Capture the cell that displays the provided text and extract its [x, y] central coordinate. 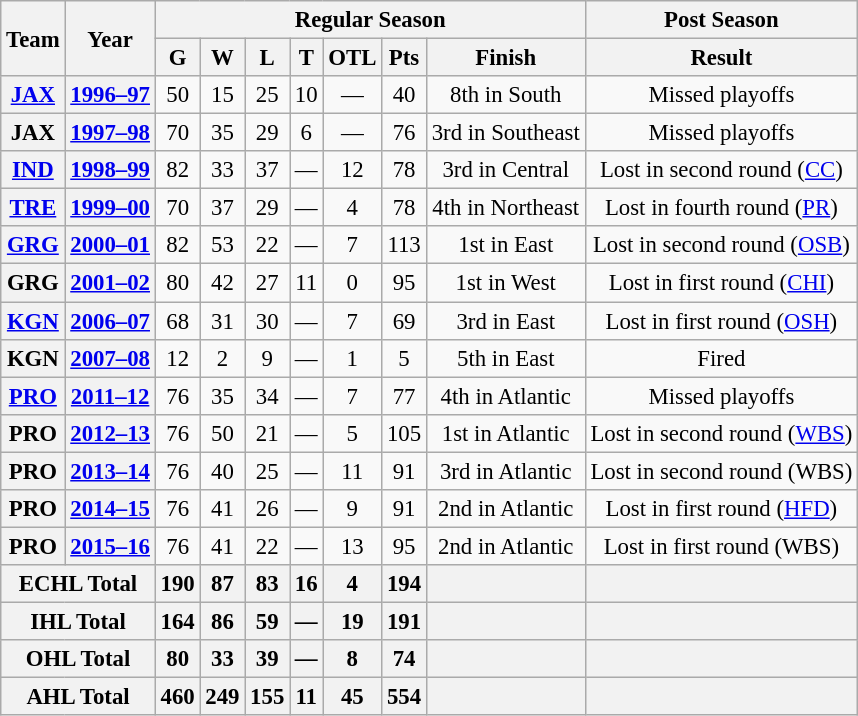
30 [268, 321]
83 [268, 584]
1 [352, 358]
W [222, 58]
194 [404, 584]
Pts [404, 58]
16 [306, 584]
T [306, 58]
190 [178, 584]
13 [352, 546]
113 [404, 245]
1st in East [506, 245]
21 [268, 433]
1998–99 [110, 170]
Lost in second round (CC) [722, 170]
Lost in fourth round (PR) [722, 208]
ECHL Total [78, 584]
69 [404, 321]
3rd in Southeast [506, 133]
2001–02 [110, 283]
IHL Total [78, 621]
39 [268, 659]
2000–01 [110, 245]
10 [306, 95]
86 [222, 621]
155 [268, 697]
Result [722, 58]
45 [352, 697]
8 [352, 659]
249 [222, 697]
15 [222, 95]
74 [404, 659]
554 [404, 697]
2012–13 [110, 433]
0 [352, 283]
Fired [722, 358]
1999–00 [110, 208]
53 [222, 245]
AHL Total [78, 697]
59 [268, 621]
68 [178, 321]
Regular Season [370, 20]
191 [404, 621]
Lost in second round (OSB) [722, 245]
1996–97 [110, 95]
5th in East [506, 358]
3rd in Atlantic [506, 471]
2006–07 [110, 321]
27 [268, 283]
87 [222, 584]
105 [404, 433]
3rd in East [506, 321]
2 [222, 358]
G [178, 58]
Post Season [722, 20]
Lost in first round (HFD) [722, 509]
4th in Northeast [506, 208]
2007–08 [110, 358]
Team [33, 38]
31 [222, 321]
42 [222, 283]
OTL [352, 58]
Lost in first round (WBS) [722, 546]
3rd in Central [506, 170]
L [268, 58]
2014–15 [110, 509]
77 [404, 396]
26 [268, 509]
2015–16 [110, 546]
6 [306, 133]
1997–98 [110, 133]
164 [178, 621]
Finish [506, 58]
TRE [33, 208]
2013–14 [110, 471]
4th in Atlantic [506, 396]
1st in Atlantic [506, 433]
Lost in first round (CHI) [722, 283]
34 [268, 396]
1st in West [506, 283]
8th in South [506, 95]
460 [178, 697]
IND [33, 170]
Lost in first round (OSH) [722, 321]
OHL Total [78, 659]
19 [352, 621]
Year [110, 38]
2011–12 [110, 396]
